From the cell containing the given text, extract its center point as (X, Y) coordinate. 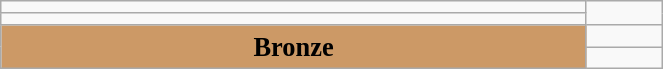
Bronze (294, 46)
